Output the [x, y] coordinate of the center of the cell containing the given text.  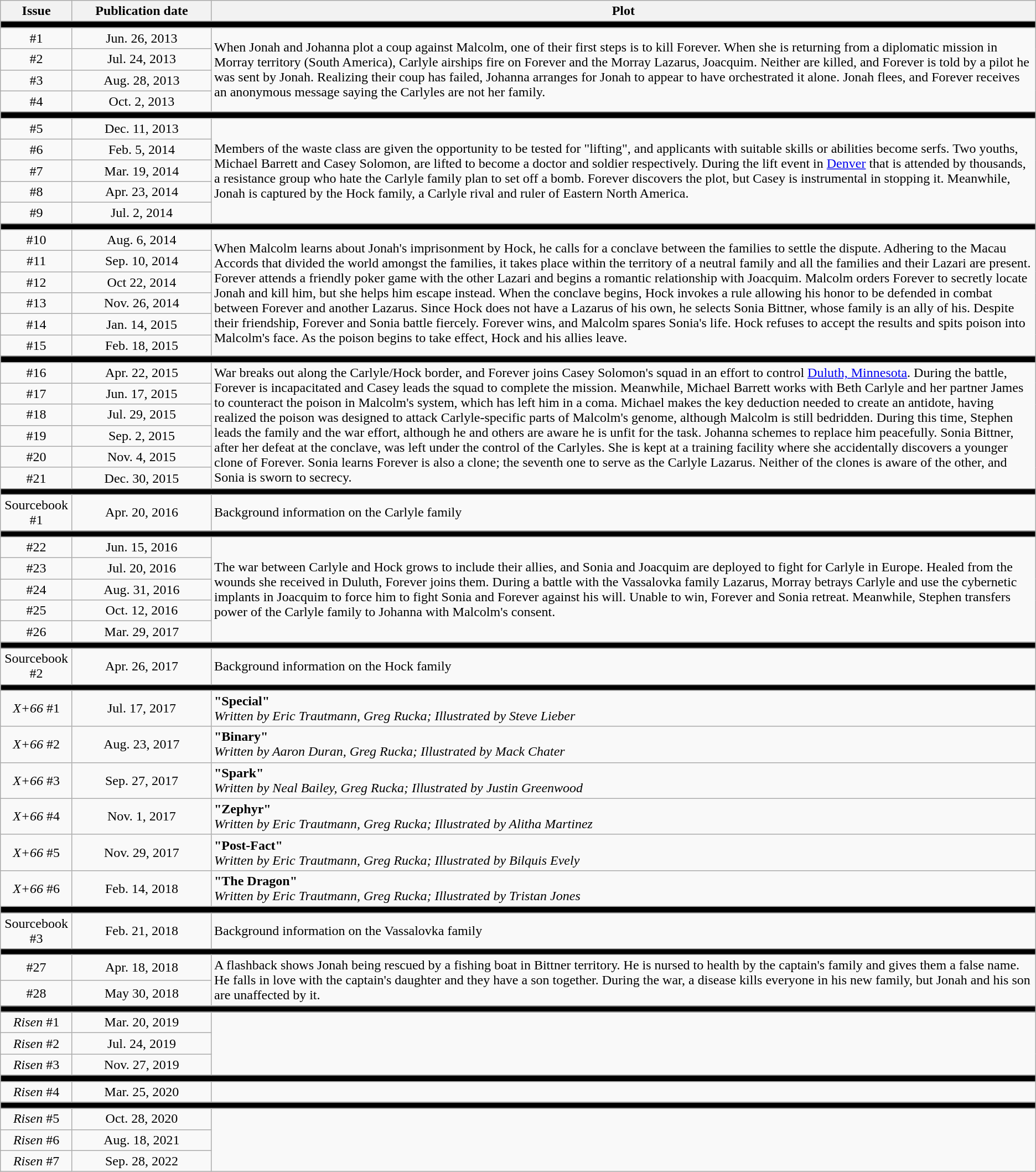
#8 [37, 192]
Oct. 2, 2013 [142, 101]
Oct 22, 2014 [142, 282]
Sourcebook #3 [37, 930]
#17 [37, 394]
#23 [37, 569]
Feb. 5, 2014 [142, 149]
#14 [37, 324]
Aug. 23, 2017 [142, 744]
Mar. 29, 2017 [142, 632]
#3 [37, 80]
Issue [37, 11]
Apr. 26, 2017 [142, 667]
#25 [37, 611]
Apr. 20, 2016 [142, 513]
Apr. 22, 2015 [142, 373]
Risen #1 [37, 1023]
#24 [37, 590]
"The Dragon"Written by Eric Trautmann, Greg Rucka; Illustrated by Tristan Jones [623, 888]
Risen #6 [37, 1140]
#16 [37, 373]
X+66 #5 [37, 853]
Plot [623, 11]
Jun. 15, 2016 [142, 548]
Feb. 18, 2015 [142, 345]
Sep. 28, 2022 [142, 1161]
#9 [37, 213]
Mar. 19, 2014 [142, 171]
Apr. 23, 2014 [142, 192]
Jul. 20, 2016 [142, 569]
#18 [37, 415]
Risen #5 [37, 1119]
#27 [37, 968]
"Binary"Written by Aaron Duran, Greg Rucka; Illustrated by Mack Chater [623, 744]
Aug. 31, 2016 [142, 590]
Jun. 26, 2013 [142, 38]
#21 [37, 478]
Jul. 2, 2014 [142, 213]
Background information on the Carlyle family [623, 513]
"Zephyr"Written by Eric Trautmann, Greg Rucka; Illustrated by Alitha Martinez [623, 816]
Aug. 18, 2021 [142, 1140]
X+66 #2 [37, 744]
Sep. 27, 2017 [142, 781]
#26 [37, 632]
Jul. 24, 2013 [142, 59]
Oct. 12, 2016 [142, 611]
X+66 #3 [37, 781]
Mar. 25, 2020 [142, 1092]
#7 [37, 171]
Sourcebook #1 [37, 513]
#2 [37, 59]
Aug. 28, 2013 [142, 80]
X+66 #6 [37, 888]
#15 [37, 345]
Mar. 20, 2019 [142, 1023]
Apr. 18, 2018 [142, 968]
Risen #4 [37, 1092]
#1 [37, 38]
Publication date [142, 11]
#4 [37, 101]
Sep. 10, 2014 [142, 261]
Nov. 4, 2015 [142, 457]
"Special"Written by Eric Trautmann, Greg Rucka; Illustrated by Steve Lieber [623, 709]
Jan. 14, 2015 [142, 324]
Oct. 28, 2020 [142, 1119]
#19 [37, 436]
X+66 #1 [37, 709]
Sourcebook #2 [37, 667]
#22 [37, 548]
#20 [37, 457]
Feb. 14, 2018 [142, 888]
Dec. 30, 2015 [142, 478]
Jun. 17, 2015 [142, 394]
Risen #3 [37, 1065]
#12 [37, 282]
#10 [37, 240]
Risen #2 [37, 1044]
#5 [37, 128]
Background information on the Hock family [623, 667]
X+66 #4 [37, 816]
Nov. 29, 2017 [142, 853]
#11 [37, 261]
Jul. 24, 2019 [142, 1044]
Background information on the Vassalovka family [623, 930]
"Spark"Written by Neal Bailey, Greg Rucka; Illustrated by Justin Greenwood [623, 781]
#6 [37, 149]
#28 [37, 993]
Feb. 21, 2018 [142, 930]
Nov. 27, 2019 [142, 1065]
Sep. 2, 2015 [142, 436]
Aug. 6, 2014 [142, 240]
Jul. 29, 2015 [142, 415]
"Post-Fact"Written by Eric Trautmann, Greg Rucka; Illustrated by Bilquis Evely [623, 853]
Nov. 1, 2017 [142, 816]
Dec. 11, 2013 [142, 128]
Nov. 26, 2014 [142, 303]
#13 [37, 303]
May 30, 2018 [142, 993]
Risen #7 [37, 1161]
Jul. 17, 2017 [142, 709]
